For the text-containing cell, return its midpoint in (X, Y) coordinate format. 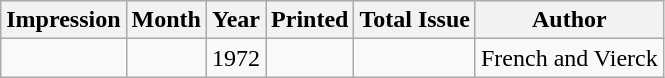
Printed (310, 20)
Impression (64, 20)
Month (166, 20)
Year (236, 20)
Total Issue (415, 20)
Author (569, 20)
French and Vierck (569, 58)
1972 (236, 58)
